Pinpoint the cell where the given text exists, returning its [X, Y] midpoint coordinate. 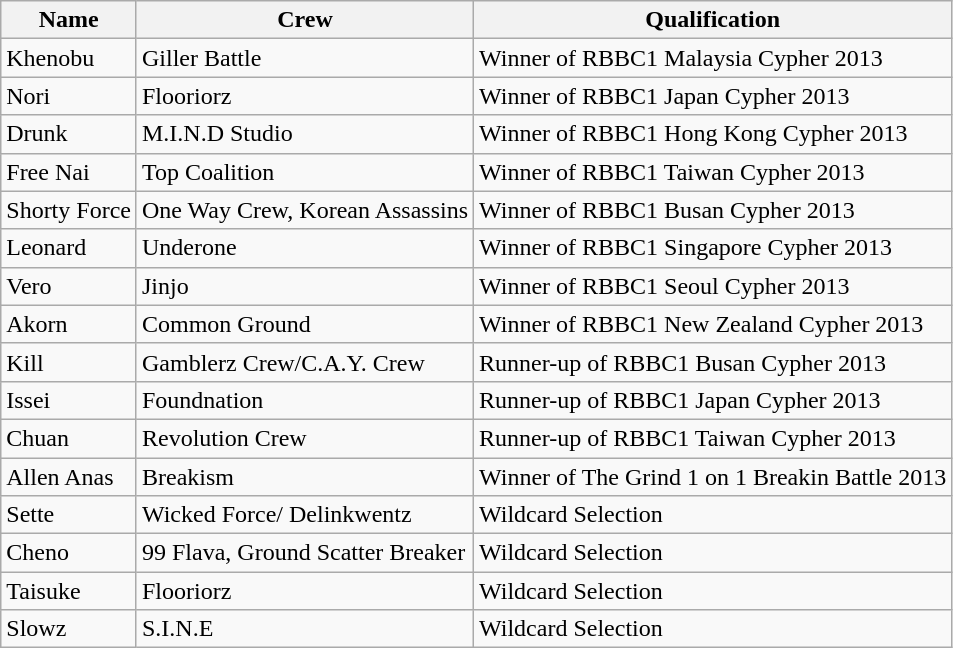
Shorty Force [69, 210]
Sette [69, 515]
Underone [304, 248]
Runner-up of RBBC1 Taiwan Cypher 2013 [713, 438]
Taisuke [69, 591]
Winner of RBBC1 Malaysia Cypher 2013 [713, 58]
One Way Crew, Korean Assassins [304, 210]
M.I.N.D Studio [304, 134]
Allen Anas [69, 477]
S.I.N.E [304, 629]
Qualification [713, 20]
Winner of The Grind 1 on 1 Breakin Battle 2013 [713, 477]
Common Ground [304, 324]
Leonard [69, 248]
Slowz [69, 629]
99 Flava, Ground Scatter Breaker [304, 553]
Top Coalition [304, 172]
Winner of RBBC1 Japan Cypher 2013 [713, 96]
Kill [69, 362]
Runner-up of RBBC1 Japan Cypher 2013 [713, 400]
Free Nai [69, 172]
Winner of RBBC1 Singapore Cypher 2013 [713, 248]
Nori [69, 96]
Giller Battle [304, 58]
Akorn [69, 324]
Name [69, 20]
Cheno [69, 553]
Foundnation [304, 400]
Wicked Force/ Delinkwentz [304, 515]
Drunk [69, 134]
Winner of RBBC1 Busan Cypher 2013 [713, 210]
Revolution Crew [304, 438]
Breakism [304, 477]
Winner of RBBC1 New Zealand Cypher 2013 [713, 324]
Jinjo [304, 286]
Winner of RBBC1 Hong Kong Cypher 2013 [713, 134]
Vero [69, 286]
Runner-up of RBBC1 Busan Cypher 2013 [713, 362]
Gamblerz Crew/C.A.Y. Crew [304, 362]
Chuan [69, 438]
Winner of RBBC1 Seoul Cypher 2013 [713, 286]
Crew [304, 20]
Issei [69, 400]
Winner of RBBC1 Taiwan Cypher 2013 [713, 172]
Khenobu [69, 58]
